Extract the (X, Y) coordinate from the center of the cell holding the provided text.  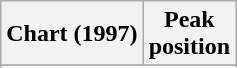
Peakposition (189, 34)
Chart (1997) (72, 34)
